Provide the [x, y] coordinate of the cell's center where the given text is located.  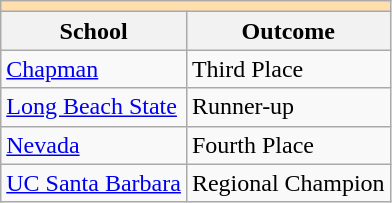
Regional Champion [288, 183]
School [94, 31]
Chapman [94, 69]
UC Santa Barbara [94, 183]
Fourth Place [288, 145]
Nevada [94, 145]
Outcome [288, 31]
Runner-up [288, 107]
Long Beach State [94, 107]
Third Place [288, 69]
